Provide the [x, y] coordinate of the cell's center where the given text is located.  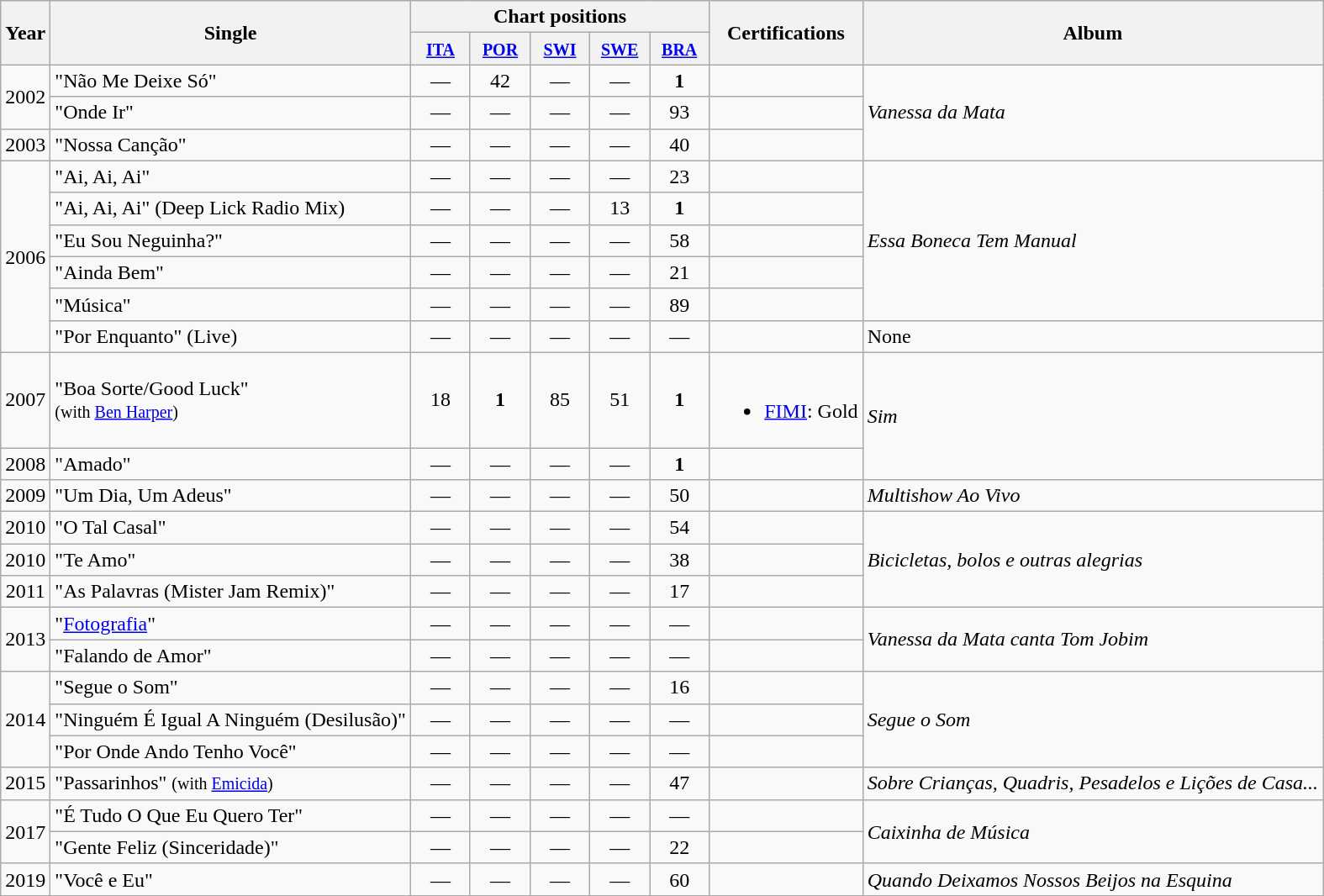
"Segue o Som" [230, 688]
"É Tudo O Que Eu Quero Ter" [230, 815]
"Você e Eu" [230, 879]
42 [499, 81]
23 [679, 177]
"Música" [230, 304]
"Não Me Deixe Só" [230, 81]
2008 [25, 463]
ITA [440, 49]
93 [679, 113]
Vanessa da Mata [1093, 113]
60 [679, 879]
Essa Boneca Tem Manual [1093, 240]
"Ai, Ai, Ai" [230, 177]
18 [440, 400]
Single [230, 33]
47 [679, 783]
2015 [25, 783]
Certifications [786, 33]
"Boa Sorte/Good Luck" (with Ben Harper) [230, 400]
2006 [25, 256]
2013 [25, 640]
"Te Amo" [230, 560]
"Ainda Bem" [230, 272]
"Ninguém É Igual A Ninguém (Desilusão)" [230, 719]
Album [1093, 33]
17 [679, 592]
"Por Enquanto" (Live) [230, 336]
Chart positions [560, 17]
Bicicletas, bolos e outras alegrias [1093, 560]
BRA [679, 49]
2009 [25, 496]
85 [560, 400]
FIMI: Gold [786, 400]
40 [679, 145]
"Por Onde Ando Tenho Você" [230, 751]
50 [679, 496]
"Gente Feliz (Sinceridade)" [230, 847]
"Falando de Amor" [230, 656]
16 [679, 688]
"Nossa Canção" [230, 145]
Caixinha de Música [1093, 831]
Vanessa da Mata canta Tom Jobim [1093, 640]
21 [679, 272]
SWE [620, 49]
"Fotografia" [230, 624]
Year [25, 33]
"As Palavras (Mister Jam Remix)" [230, 592]
Segue o Som [1093, 719]
"Ai, Ai, Ai" (Deep Lick Radio Mix) [230, 208]
38 [679, 560]
54 [679, 528]
"Onde Ir" [230, 113]
2002 [25, 97]
Sim [1093, 415]
Sobre Crianças, Quadris, Pesadelos e Lições de Casa... [1093, 783]
2019 [25, 879]
"Um Dia, Um Adeus" [230, 496]
"Passarinhos" (with Emicida) [230, 783]
2011 [25, 592]
POR [499, 49]
"Eu Sou Neguinha?" [230, 240]
2017 [25, 831]
Multishow Ao Vivo [1093, 496]
SWI [560, 49]
Quando Deixamos Nossos Beijos na Esquina [1093, 879]
2014 [25, 719]
2007 [25, 400]
None [1093, 336]
2003 [25, 145]
13 [620, 208]
"O Tal Casal" [230, 528]
"Amado" [230, 463]
89 [679, 304]
58 [679, 240]
22 [679, 847]
51 [620, 400]
